Identify which cell holds the provided text, then report its [x, y] central coordinate. 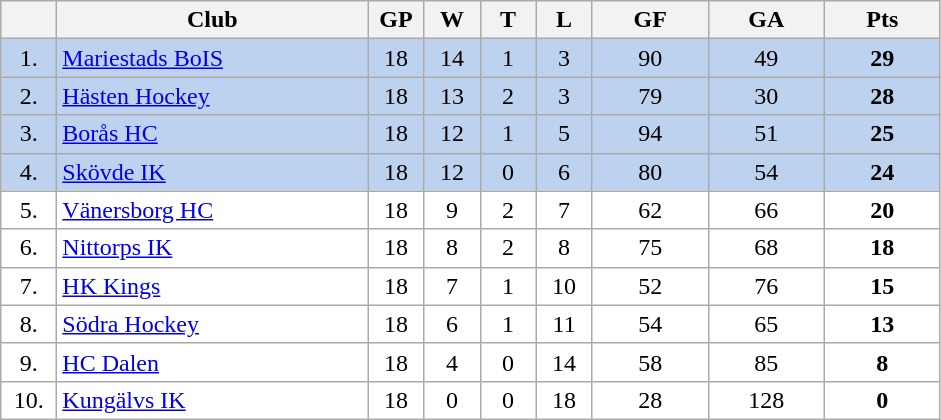
GF [650, 20]
Borås HC [212, 134]
10. [29, 400]
68 [766, 248]
51 [766, 134]
L [564, 20]
3. [29, 134]
Hästen Hockey [212, 96]
58 [650, 362]
75 [650, 248]
85 [766, 362]
GA [766, 20]
Vänersborg HC [212, 210]
7. [29, 286]
30 [766, 96]
20 [882, 210]
128 [766, 400]
29 [882, 58]
2. [29, 96]
62 [650, 210]
5 [564, 134]
90 [650, 58]
65 [766, 324]
10 [564, 286]
9 [452, 210]
T [508, 20]
5. [29, 210]
Skövde IK [212, 172]
52 [650, 286]
GP [396, 20]
11 [564, 324]
94 [650, 134]
24 [882, 172]
66 [766, 210]
HK Kings [212, 286]
Mariestads BoIS [212, 58]
Kungälvs IK [212, 400]
W [452, 20]
HC Dalen [212, 362]
80 [650, 172]
15 [882, 286]
4. [29, 172]
4 [452, 362]
Club [212, 20]
25 [882, 134]
79 [650, 96]
Södra Hockey [212, 324]
Nittorps IK [212, 248]
76 [766, 286]
49 [766, 58]
8. [29, 324]
1. [29, 58]
9. [29, 362]
Pts [882, 20]
6. [29, 248]
